Determine the (X, Y) coordinate at the center of the cell enclosing the given text.  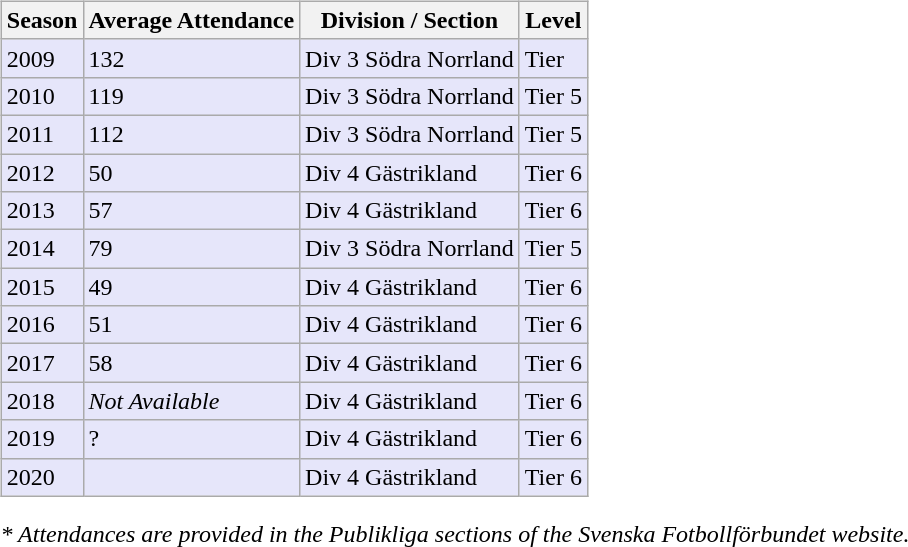
2018 (42, 401)
2019 (42, 439)
Tier (553, 58)
2012 (42, 173)
2011 (42, 134)
2017 (42, 363)
49 (192, 287)
112 (192, 134)
51 (192, 325)
2013 (42, 211)
Season (42, 20)
2020 (42, 477)
58 (192, 363)
50 (192, 173)
79 (192, 249)
132 (192, 58)
57 (192, 211)
Division / Section (410, 20)
119 (192, 96)
Not Available (192, 401)
2009 (42, 58)
Average Attendance (192, 20)
2010 (42, 96)
2014 (42, 249)
? (192, 439)
2015 (42, 287)
Level (553, 20)
2016 (42, 325)
